Scan for the cell matching the given text and deliver its (X, Y) coordinate at center. 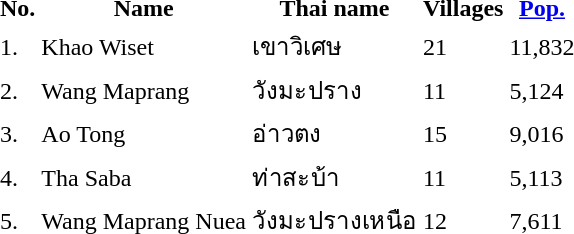
ท่าสะบ้า (334, 177)
วังมะปราง (334, 90)
21 (464, 46)
อ่าวตง (334, 134)
Ao Tong (144, 134)
15 (464, 134)
Khao Wiset (144, 46)
Wang Maprang (144, 90)
Tha Saba (144, 177)
เขาวิเศษ (334, 46)
